Scan for the cell matching the given text and deliver its [X, Y] coordinate at center. 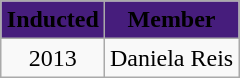
Daniela Reis [171, 58]
2013 [52, 58]
Inducted [52, 20]
Member [171, 20]
